Find where the given text appears and provide that cell's center as [X, Y] coordinate. 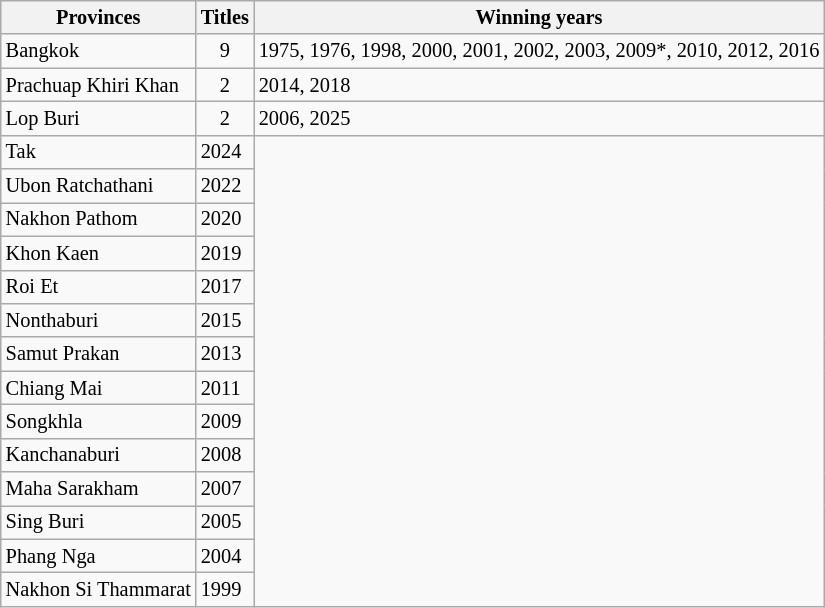
Nakhon Pathom [98, 219]
2017 [225, 287]
2014, 2018 [539, 85]
Bangkok [98, 51]
Maha Sarakham [98, 489]
2022 [225, 186]
Prachuap Khiri Khan [98, 85]
Khon Kaen [98, 253]
Songkhla [98, 421]
Kanchanaburi [98, 455]
Titles [225, 17]
2020 [225, 219]
1999 [225, 589]
Roi Et [98, 287]
Lop Buri [98, 118]
Nakhon Si Thammarat [98, 589]
Winning years [539, 17]
2005 [225, 522]
1975, 1976, 1998, 2000, 2001, 2002, 2003, 2009*, 2010, 2012, 2016 [539, 51]
Provinces [98, 17]
9 [225, 51]
Ubon Ratchathani [98, 186]
2006, 2025 [539, 118]
2008 [225, 455]
2015 [225, 320]
Sing Buri [98, 522]
Chiang Mai [98, 388]
2009 [225, 421]
Phang Nga [98, 556]
2004 [225, 556]
2019 [225, 253]
Tak [98, 152]
2013 [225, 354]
Samut Prakan [98, 354]
2011 [225, 388]
Nonthaburi [98, 320]
2024 [225, 152]
2007 [225, 489]
